Determine the (X, Y) coordinate at the center of the cell enclosing the given text.  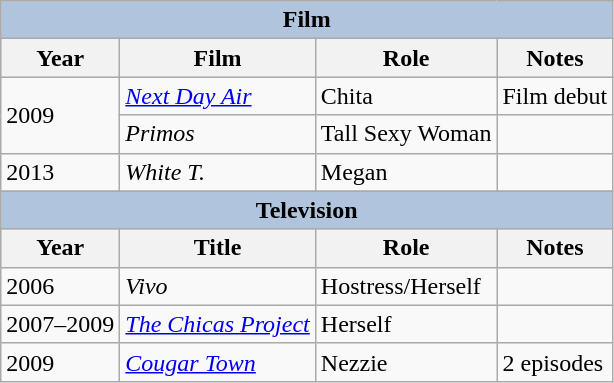
Hostress/Herself (406, 286)
Chita (406, 96)
Herself (406, 324)
Nezzie (406, 362)
Vivo (218, 286)
White T. (218, 172)
Megan (406, 172)
Cougar Town (218, 362)
Next Day Air (218, 96)
The Chicas Project (218, 324)
2 episodes (555, 362)
Film debut (555, 96)
Tall Sexy Woman (406, 134)
Television (307, 210)
2013 (60, 172)
Title (218, 248)
Primos (218, 134)
2006 (60, 286)
2007–2009 (60, 324)
